Find where the given text appears and provide that cell's center as (X, Y) coordinate. 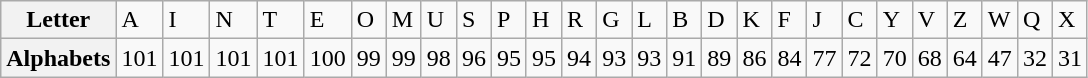
S (474, 20)
N (234, 20)
W (1000, 20)
D (720, 20)
I (186, 20)
64 (964, 58)
K (754, 20)
91 (684, 58)
V (930, 20)
X (1070, 20)
O (368, 20)
47 (1000, 58)
100 (328, 58)
U (438, 20)
Alphabets (58, 58)
94 (580, 58)
31 (1070, 58)
Y (894, 20)
32 (1034, 58)
86 (754, 58)
J (824, 20)
E (328, 20)
R (580, 20)
A (140, 20)
M (404, 20)
B (684, 20)
P (508, 20)
G (614, 20)
Q (1034, 20)
H (544, 20)
72 (860, 58)
Z (964, 20)
96 (474, 58)
T (280, 20)
Letter (58, 20)
L (650, 20)
77 (824, 58)
68 (930, 58)
98 (438, 58)
84 (790, 58)
C (860, 20)
F (790, 20)
70 (894, 58)
89 (720, 58)
